Identify which cell holds the provided text, then report its (X, Y) central coordinate. 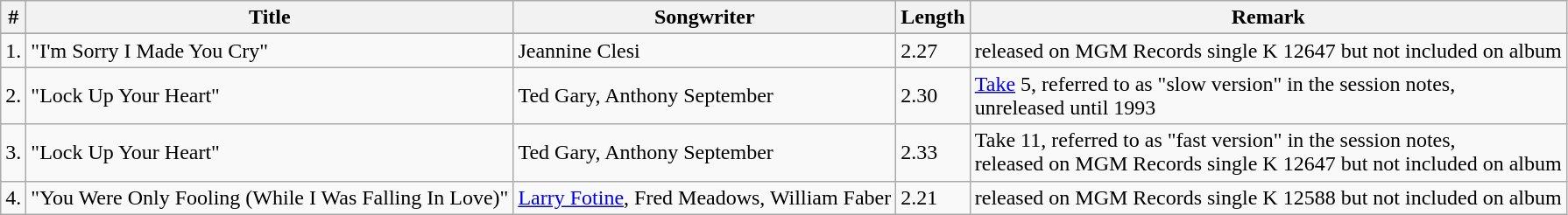
# (14, 17)
released on MGM Records single K 12647 but not included on album (1268, 51)
Title (270, 17)
2.30 (933, 96)
4. (14, 198)
3. (14, 152)
"I'm Sorry I Made You Cry" (270, 51)
Jeannine Clesi (704, 51)
2.27 (933, 51)
Songwriter (704, 17)
released on MGM Records single K 12588 but not included on album (1268, 198)
"You Were Only Fooling (While I Was Falling In Love)" (270, 198)
Take 5, referred to as "slow version" in the session notes,unreleased until 1993 (1268, 96)
Remark (1268, 17)
1. (14, 51)
2. (14, 96)
Length (933, 17)
Take 11, referred to as "fast version" in the session notes,released on MGM Records single K 12647 but not included on album (1268, 152)
2.33 (933, 152)
2.21 (933, 198)
Larry Fotine, Fred Meadows, William Faber (704, 198)
